Output the (x, y) coordinate of the center of the cell containing the given text.  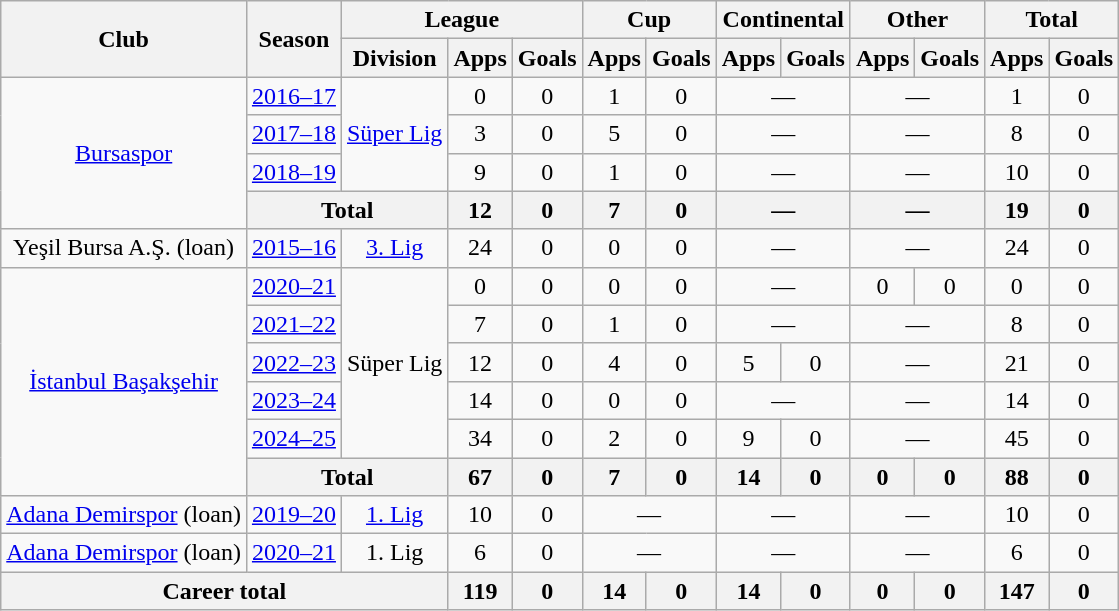
Division (394, 58)
2018–19 (294, 172)
2017–18 (294, 134)
19 (1017, 210)
Season (294, 39)
2016–17 (294, 96)
Cup (649, 20)
2024–25 (294, 438)
2019–20 (294, 515)
147 (1017, 591)
2023–24 (294, 400)
21 (1017, 362)
Other (917, 20)
45 (1017, 438)
İstanbul Başakşehir (124, 381)
League (462, 20)
2015–16 (294, 248)
4 (614, 362)
88 (1017, 477)
67 (480, 477)
2021–22 (294, 324)
34 (480, 438)
Club (124, 39)
119 (480, 591)
3. Lig (394, 248)
2022–23 (294, 362)
2 (614, 438)
Bursaspor (124, 153)
Yeşil Bursa A.Ş. (loan) (124, 248)
Career total (224, 591)
Continental (783, 20)
3 (480, 134)
